Locate the cell with the specified text and output its [x, y] center coordinate. 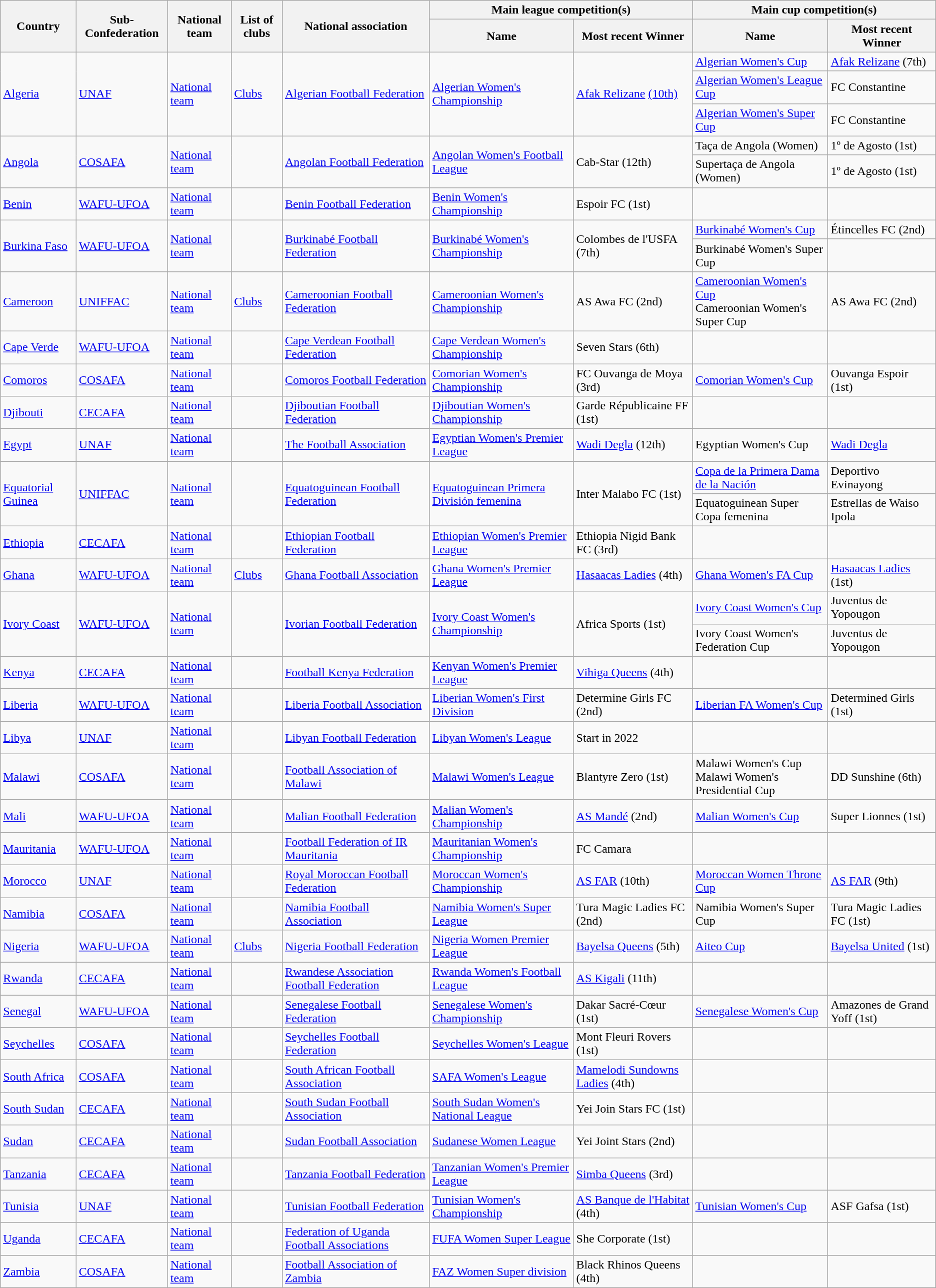
Malawi Women's League [501, 777]
Burkina Faso [38, 246]
Deportivo Evinayong [882, 478]
Amazones de Grand Yoff (1st) [882, 1012]
Taça de Angola (Women) [760, 145]
Moroccan Women Throne Cup [760, 881]
List of clubs [257, 26]
Nigeria Football Federation [355, 947]
Senegalese Football Federation [355, 1012]
South African Football Association [355, 1077]
Cameroonian Football Federation [355, 301]
Sudan [38, 1142]
Morocco [38, 881]
She Corporate (1st) [633, 1239]
Seychelles [38, 1044]
AS Banque de l'Habitat (4th) [633, 1207]
Rwandese Association Football Federation [355, 979]
Cape Verdean Football Federation [355, 347]
Mali [38, 816]
Black Rhinos Queens (4th) [633, 1272]
Hasaacas Ladies (1st) [882, 575]
Djiboutian Football Federation [355, 413]
Supertaça de Angola (Women) [760, 171]
Algerian Women's Championship [501, 94]
Kenya [38, 673]
Hasaacas Ladies (4th) [633, 575]
Djiboutian Women's Championship [501, 413]
Algerian Women's League Cup [760, 87]
Equatoguinean Primera División femenina [501, 494]
Blantyre Zero (1st) [633, 777]
Garde Républicaine FF (1st) [633, 413]
Zambia [38, 1272]
ASF Gafsa (1st) [882, 1207]
Mauritania [38, 849]
Angolan Women's Football League [501, 162]
Nigeria [38, 947]
Ouvanga Espoir (1st) [882, 380]
Comoros Football Federation [355, 380]
Egypt [38, 445]
Comorian Women's Championship [501, 380]
Kenyan Women's Premier League [501, 673]
Yei Join Stars FC (1st) [633, 1109]
Equatoguinean Football Federation [355, 494]
Liberia [38, 705]
Bayelsa Queens (5th) [633, 947]
Egyptian Women's Cup [760, 445]
Benin [38, 204]
Ivory Coast Women's Cup [760, 608]
Rwanda [38, 979]
Football Kenya Federation [355, 673]
Ghana [38, 575]
Malian Football Federation [355, 816]
Afak Relizane (10th) [633, 94]
Namibia Football Association [355, 914]
South Africa [38, 1077]
Malawi Women's CupMalawi Women's Presidential Cup [760, 777]
FUFA Women Super League [501, 1239]
Burkinabé Women's Super Cup [760, 255]
Tunisian Women's Championship [501, 1207]
Tura Magic Ladies FC (1st) [882, 914]
Equatoguinean Super Copa femenina [760, 510]
Moroccan Women's Championship [501, 881]
Libyan Women's League [501, 738]
Football Association of Zambia [355, 1272]
Wadi Degla [882, 445]
Uganda [38, 1239]
Liberia Football Association [355, 705]
Country [38, 26]
Nigeria Women Premier League [501, 947]
Libyan Football Federation [355, 738]
SAFA Women's League [501, 1077]
Sudanese Women League [501, 1142]
Vihiga Queens (4th) [633, 673]
Ghana Women's Premier League [501, 575]
DD Sunshine (6th) [882, 777]
Afak Relizane (7th) [882, 61]
Djibouti [38, 413]
Ivory Coast [38, 624]
Copa de la Primera Dama de la Nación [760, 478]
Ethiopia [38, 543]
Mont Fleuri Rovers (1st) [633, 1044]
Football Association of Malawi [355, 777]
Mamelodi Sundowns Ladies (4th) [633, 1077]
Étincelles FC (2nd) [882, 229]
AS FAR (10th) [633, 881]
Senegalese Women's Championship [501, 1012]
The Football Association [355, 445]
AS Mandé (2nd) [633, 816]
Seven Stars (6th) [633, 347]
Ivory Coast Women's Federation Cup [760, 640]
South Sudan Football Association [355, 1109]
Determined Girls (1st) [882, 705]
Start in 2022 [633, 738]
Liberian Women's First Division [501, 705]
FC Ouvanga de Moya (3rd) [633, 380]
Main league competition(s) [561, 10]
Aiteo Cup [760, 947]
Burkinabé Women's Championship [501, 246]
South Sudan [38, 1109]
Royal Moroccan Football Federation [355, 881]
National association [355, 26]
Tanzania [38, 1174]
Federation of Uganda Football Associations [355, 1239]
Sub-Confederation [122, 26]
Algeria [38, 94]
Inter Malabo FC (1st) [633, 494]
Comorian Women's Cup [760, 380]
Namibia Women's Super Cup [760, 914]
Malian Women's Championship [501, 816]
FC Camara [633, 849]
Algerian Women's Super Cup [760, 120]
Egyptian Women's Premier League [501, 445]
Dakar Sacré-Cœur (1st) [633, 1012]
Senegal [38, 1012]
Burkinabé Women's Cup [760, 229]
Malawi [38, 777]
Comoros [38, 380]
Cape Verdean Women's Championship [501, 347]
Liberian FA Women's Cup [760, 705]
Ivorian Football Federation [355, 624]
Cameroon [38, 301]
Tunisian Football Federation [355, 1207]
Cameroonian Women's CupCameroonian Women's Super Cup [760, 301]
Algerian Women's Cup [760, 61]
Determine Girls FC (2nd) [633, 705]
Tura Magic Ladies FC (2nd) [633, 914]
Main cup competition(s) [814, 10]
AS Kigali (11th) [633, 979]
Africa Sports (1st) [633, 624]
Tunisian Women's Cup [760, 1207]
Ethiopian Women's Premier League [501, 543]
Bayelsa United (1st) [882, 947]
Ivory Coast Women's Championship [501, 624]
Ethiopia Nigid Bank FC (3rd) [633, 543]
Senegalese Women's Cup [760, 1012]
Tanzanian Women's Premier League [501, 1174]
Cape Verde [38, 347]
Football Federation of IR Mauritania [355, 849]
Mauritanian Women's Championship [501, 849]
Benin Women's Championship [501, 204]
Wadi Degla (12th) [633, 445]
Namibia [38, 914]
Super Lionnes (1st) [882, 816]
Espoir FC (1st) [633, 204]
Ghana Women's FA Cup [760, 575]
Ghana Football Association [355, 575]
Cab-Star (12th) [633, 162]
Tunisia [38, 1207]
Angolan Football Federation [355, 162]
Sudan Football Association [355, 1142]
Algerian Football Federation [355, 94]
Cameroonian Women's Championship [501, 301]
South Sudan Women's National League [501, 1109]
Equatorial Guinea [38, 494]
Colombes de l'USFA (7th) [633, 246]
Libya [38, 738]
Malian Women's Cup [760, 816]
Ethiopian Football Federation [355, 543]
Rwanda Women's Football League [501, 979]
Tanzania Football Federation [355, 1174]
Yei Joint Stars (2nd) [633, 1142]
Seychelles Women's League [501, 1044]
Simba Queens (3rd) [633, 1174]
FAZ Women Super division [501, 1272]
Seychelles Football Federation [355, 1044]
Estrellas de Waiso Ipola [882, 510]
Burkinabé Football Federation [355, 246]
Angola [38, 162]
Benin Football Federation [355, 204]
Namibia Women's Super League [501, 914]
AS FAR (9th) [882, 881]
